From the cell containing the given text, extract its center point as (X, Y) coordinate. 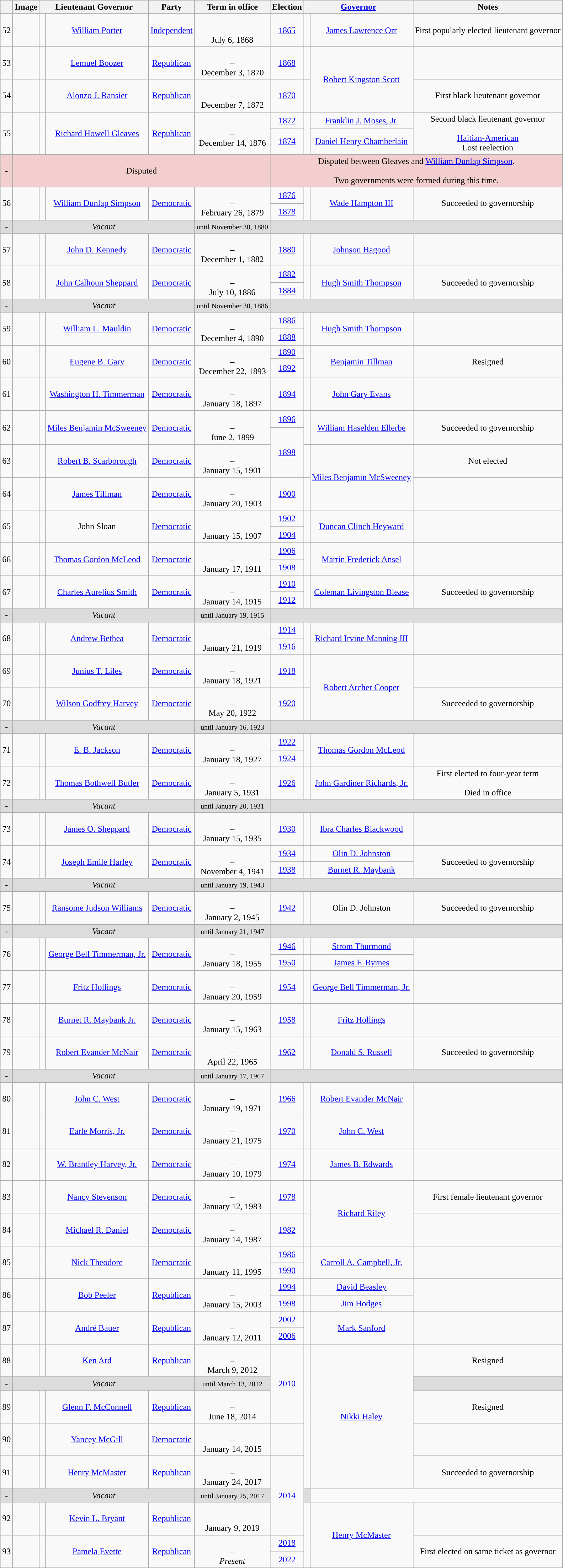
1986 (287, 1254)
1934 (287, 854)
–December 22, 1893 (232, 361)
74 (6, 862)
90 (6, 1440)
1978 (287, 1197)
until January 16, 1923 (232, 727)
1878 (287, 212)
–April 22, 1965 (232, 1052)
Disputed (142, 171)
William Dunlap Simpson (97, 203)
Image (26, 7)
–December 7, 1872 (232, 96)
–May 20, 1922 (232, 704)
1865 (287, 30)
1924 (287, 758)
2010 (287, 1384)
63 (6, 461)
First female lieutenant governor (488, 1197)
86 (6, 1295)
David Beasley (362, 1287)
Franklin J. Moses, Jr. (362, 120)
Burnet R. Maybank (362, 870)
Glenn F. McConnell (97, 1407)
Richard Irvine Manning III (362, 638)
–December 1, 1882 (232, 250)
1868 (287, 63)
Pamela Evette (97, 1551)
2002 (287, 1319)
66 (6, 559)
First popularly elected lieutenant governor (488, 30)
until March 13, 2012 (232, 1384)
Nick Theodore (97, 1262)
69 (6, 671)
Party (172, 7)
–January 18, 1927 (232, 750)
–January 14, 2015 (232, 1440)
64 (6, 494)
68 (6, 638)
–January 21, 1919 (232, 638)
56 (6, 203)
James F. Byrnes (362, 962)
–January 15, 2003 (232, 1295)
1906 (287, 551)
Joseph Emile Harley (97, 862)
80 (6, 1099)
53 (6, 63)
E. B. Jackson (97, 750)
–January 15, 1907 (232, 527)
2018 (287, 1543)
82 (6, 1164)
91 (6, 1472)
Robert B. Scarborough (97, 461)
–January 10, 1979 (232, 1164)
–January 20, 1959 (232, 987)
until January 21, 1947 (232, 931)
73 (6, 829)
93 (6, 1551)
Robert Kingston Scott (362, 79)
until January 17, 1967 (232, 1076)
Michael R. Daniel (97, 1230)
1880 (287, 250)
1884 (287, 290)
John D. Kennedy (97, 250)
until November 30, 1880 (232, 226)
–January 17, 1911 (232, 559)
1998 (287, 1303)
–January 12, 1983 (232, 1197)
Nikki Haley (362, 1417)
Notes (488, 7)
71 (6, 750)
–January 20, 1903 (232, 494)
1914 (287, 630)
–January 24, 2017 (232, 1472)
Carroll A. Campbell, Jr. (362, 1262)
–December 4, 1890 (232, 329)
–January 9, 2019 (232, 1519)
76 (6, 954)
–January 18, 1955 (232, 954)
59 (6, 329)
W. Brantley Harvey, Jr. (97, 1164)
Earle Morris, Jr. (97, 1131)
James Lawrence Orr (362, 30)
1982 (287, 1230)
1926 (287, 783)
Eugene B. Gary (97, 361)
1974 (287, 1164)
Martin Frederick Ansel (362, 559)
Duncan Clinch Heyward (362, 527)
1950 (287, 962)
2006 (287, 1336)
1962 (287, 1052)
1892 (287, 368)
–June 2, 1899 (232, 428)
Yancey McGill (97, 1440)
John Gary Evans (362, 394)
1876 (287, 195)
–January 15, 1935 (232, 829)
Coleman Livingston Blease (362, 592)
1890 (287, 352)
1904 (287, 535)
Burnet R. Maybank Jr. (97, 1020)
1994 (287, 1287)
Andrew Bethea (97, 638)
–December 14, 1876 (232, 133)
65 (6, 527)
–November 4, 1941 (232, 862)
Richard Howell Gleaves (97, 133)
William L. Mauldin (97, 329)
61 (6, 394)
67 (6, 592)
Bob Peeler (97, 1295)
1930 (287, 829)
–March 9, 2012 (232, 1361)
John Gardiner Richards, Jr. (362, 783)
–January 2, 1945 (232, 908)
Washington H. Timmerman (97, 394)
Charles Aurelius Smith (97, 592)
84 (6, 1230)
until January 19, 1943 (232, 885)
Richard Riley (362, 1213)
1920 (287, 704)
Junius T. Liles (97, 671)
1900 (287, 494)
2014 (287, 1495)
Nancy Stevenson (97, 1197)
1990 (287, 1270)
Ken Ard (97, 1361)
Robert Archer Cooper (362, 687)
–January 11, 1995 (232, 1262)
James Tillman (97, 494)
1910 (287, 584)
1946 (287, 946)
72 (6, 783)
1886 (287, 320)
Strom Thurmond (362, 946)
Lieutenant Governor (94, 7)
Johnson Hagood (362, 250)
1898 (287, 453)
Alonzo J. Ransier (97, 96)
1918 (287, 671)
Wilson Godfrey Harvey (97, 704)
1912 (287, 600)
John Calhoun Sheppard (97, 282)
1966 (287, 1099)
1870 (287, 96)
52 (6, 30)
89 (6, 1407)
Ransome Judson Williams (97, 908)
77 (6, 987)
James O. Sheppard (97, 829)
James B. Edwards (362, 1164)
1896 (287, 419)
First elected on same ticket as governor (488, 1551)
79 (6, 1052)
–July 6, 1868 (232, 30)
54 (6, 96)
William Porter (97, 30)
Disputed between Gleaves and William Dunlap Simpson. Two governments were formed during this time. (416, 171)
1954 (287, 987)
–January 14, 1987 (232, 1230)
Election (287, 7)
70 (6, 704)
John Sloan (97, 527)
–January 18, 1921 (232, 671)
1942 (287, 908)
58 (6, 282)
André Bauer (97, 1328)
88 (6, 1361)
Lemuel Boozer (97, 63)
–June 18, 2014 (232, 1407)
First elected to four-year termDied in office (488, 783)
–February 26, 1879 (232, 203)
Second black lieutenant governor Haitian-American Lost reelection (488, 133)
Term in office (232, 7)
Kevin L. Bryant (97, 1519)
92 (6, 1519)
1902 (287, 518)
–Present (232, 1551)
62 (6, 428)
Mark Sanford (362, 1328)
1874 (287, 142)
Jim Hodges (362, 1303)
1894 (287, 394)
Thomas Bothwell Butler (97, 783)
85 (6, 1262)
–January 15, 1963 (232, 1020)
–January 19, 1971 (232, 1099)
Independent (172, 30)
Daniel Henry Chamberlain (362, 142)
75 (6, 908)
57 (6, 250)
1958 (287, 1020)
1938 (287, 870)
1872 (287, 120)
78 (6, 1020)
55 (6, 133)
Not elected (488, 461)
–July 10, 1886 (232, 282)
Donald S. Russell (362, 1052)
83 (6, 1197)
–January 15, 1901 (232, 461)
until January 25, 2017 (232, 1495)
Wade Hampton III (362, 203)
87 (6, 1328)
1888 (287, 337)
–January 14, 1915 (232, 592)
until January 20, 1931 (232, 806)
81 (6, 1131)
–January 12, 2011 (232, 1328)
until January 19, 1915 (232, 615)
–January 21, 1975 (232, 1131)
Governor (358, 7)
1882 (287, 274)
until November 30, 1886 (232, 305)
First black lieutenant governor (488, 96)
Benjamin Tillman (362, 361)
1970 (287, 1131)
60 (6, 361)
–January 18, 1897 (232, 394)
1922 (287, 742)
–December 3, 1870 (232, 63)
William Haselden Ellerbe (362, 428)
–January 5, 1931 (232, 783)
1908 (287, 567)
Ibra Charles Blackwood (362, 829)
2022 (287, 1559)
1916 (287, 646)
